Return [x, y] of the center of cell containing provided text 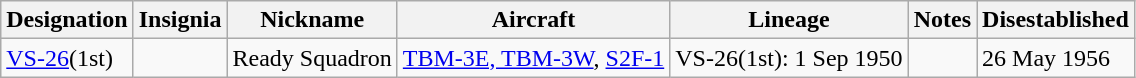
Lineage [789, 20]
Designation [67, 20]
Notes [942, 20]
VS-26(1st) [67, 58]
Disestablished [1056, 20]
26 May 1956 [1056, 58]
Nickname [312, 20]
Ready Squadron [312, 58]
Insignia [180, 20]
TBM-3E, TBM-3W, S2F-1 [533, 58]
VS-26(1st): 1 Sep 1950 [789, 58]
Aircraft [533, 20]
